From the cell containing the given text, extract its center point as (X, Y) coordinate. 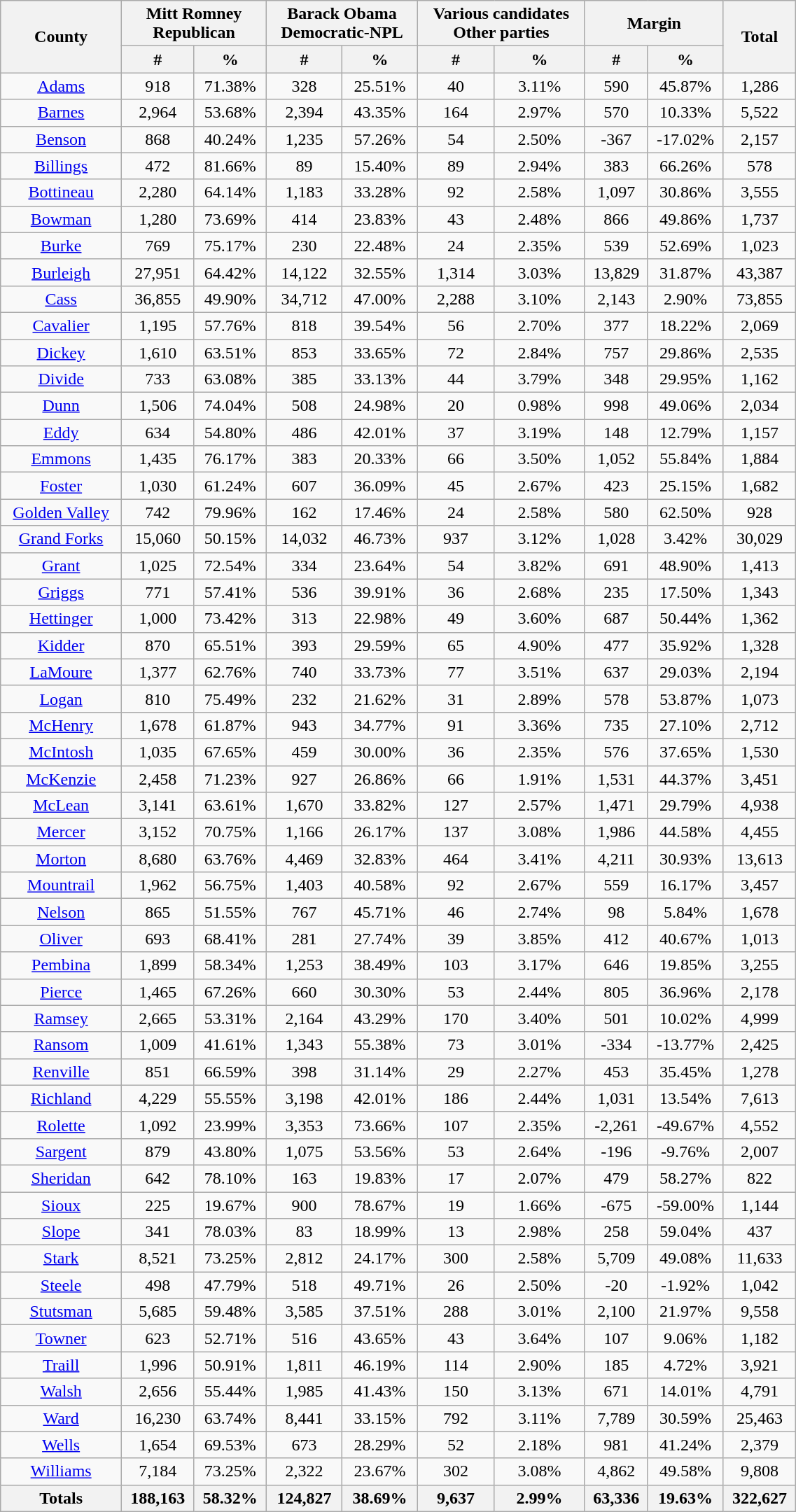
Barnes (62, 113)
508 (305, 406)
1,030 (158, 486)
1,073 (760, 699)
186 (455, 1098)
75.17% (230, 246)
868 (158, 139)
49.58% (685, 1471)
Burleigh (62, 272)
3.13% (540, 1392)
459 (305, 752)
1,811 (305, 1365)
9,558 (760, 1312)
29.95% (685, 379)
58.34% (230, 965)
31 (455, 699)
2,069 (760, 325)
31.87% (685, 272)
3.85% (540, 939)
2.74% (540, 912)
2.48% (540, 219)
23.83% (380, 219)
73,855 (760, 299)
1,162 (760, 379)
7,613 (760, 1098)
28.29% (380, 1445)
3.40% (540, 1018)
498 (158, 1285)
Dickey (62, 352)
2,812 (305, 1259)
225 (158, 1205)
4,229 (158, 1098)
453 (616, 1072)
4,455 (760, 832)
Foster (62, 486)
Nelson (62, 912)
57.41% (230, 592)
40 (455, 86)
870 (158, 645)
9,808 (760, 1471)
258 (616, 1232)
19.83% (380, 1178)
767 (305, 912)
660 (305, 992)
1,899 (158, 965)
341 (158, 1232)
2.68% (540, 592)
928 (760, 512)
30.00% (380, 752)
288 (455, 1312)
29.03% (685, 672)
13,613 (760, 859)
623 (158, 1338)
32.83% (380, 859)
771 (158, 592)
22.48% (380, 246)
735 (616, 725)
50.44% (685, 619)
1,042 (760, 1285)
43.65% (380, 1338)
822 (760, 1178)
23.99% (230, 1125)
2,394 (305, 113)
281 (305, 939)
148 (616, 433)
334 (305, 566)
3.79% (540, 379)
687 (616, 619)
33.73% (380, 672)
17.46% (380, 512)
57.26% (380, 139)
164 (455, 113)
-9.76% (685, 1151)
19.63% (685, 1498)
2.27% (540, 1072)
16.17% (685, 885)
8,441 (305, 1418)
26 (455, 1285)
49.08% (685, 1259)
53.56% (380, 1151)
33.15% (380, 1418)
Richland (62, 1098)
4,938 (760, 806)
59.04% (685, 1232)
-196 (616, 1151)
41.61% (230, 1045)
1,884 (760, 459)
16,230 (158, 1418)
0.98% (540, 406)
75.49% (230, 699)
2,157 (760, 139)
Stutsman (62, 1312)
2,178 (760, 992)
44.37% (685, 779)
9.06% (685, 1338)
733 (158, 379)
998 (616, 406)
1,530 (760, 752)
3.50% (540, 459)
36,855 (158, 299)
Rolette (62, 1125)
943 (305, 725)
-675 (616, 1205)
53.31% (230, 1018)
78.10% (230, 1178)
3.51% (540, 672)
36.96% (685, 992)
2.97% (540, 113)
78.03% (230, 1232)
8,680 (158, 859)
124,827 (305, 1498)
3,921 (760, 1365)
Burke (62, 246)
25.15% (685, 486)
15,060 (158, 539)
580 (616, 512)
3.36% (540, 725)
-17.02% (685, 139)
39 (455, 939)
77 (455, 672)
17.50% (685, 592)
38.69% (380, 1498)
2,656 (158, 1392)
19 (455, 1205)
59.48% (230, 1312)
3.17% (540, 965)
1,403 (305, 885)
73.69% (230, 219)
-1.92% (685, 1285)
1,075 (305, 1151)
27.10% (685, 725)
486 (305, 433)
437 (760, 1232)
37.51% (380, 1312)
1,986 (616, 832)
64.14% (230, 192)
47.79% (230, 1285)
4,469 (305, 859)
3.12% (540, 539)
646 (616, 965)
20.33% (380, 459)
-49.67% (685, 1125)
3,152 (158, 832)
52.69% (685, 246)
1,195 (158, 325)
1,286 (760, 86)
McHenry (62, 725)
27,951 (158, 272)
Golden Valley (62, 512)
5,522 (760, 113)
150 (455, 1392)
61.24% (230, 486)
1,506 (158, 406)
46.19% (380, 1365)
7,184 (158, 1471)
-2,261 (616, 1125)
45.71% (380, 912)
1,682 (760, 486)
477 (616, 645)
91 (455, 725)
Ward (62, 1418)
67.65% (230, 752)
1,031 (616, 1098)
37.65% (685, 752)
879 (158, 1151)
1,610 (158, 352)
2,379 (760, 1445)
576 (616, 752)
851 (158, 1072)
10.33% (685, 113)
55.38% (380, 1045)
Grand Forks (62, 539)
46 (455, 912)
13 (455, 1232)
71.38% (230, 86)
18.99% (380, 1232)
2.70% (540, 325)
1,654 (158, 1445)
607 (305, 486)
29 (455, 1072)
Williams (62, 1471)
30,029 (760, 539)
18.22% (685, 325)
Towner (62, 1338)
385 (305, 379)
1,253 (305, 965)
43.80% (230, 1151)
805 (616, 992)
50.91% (230, 1365)
1,377 (158, 672)
693 (158, 939)
313 (305, 619)
62.50% (685, 512)
13,829 (616, 272)
3.19% (540, 433)
Mitt RomneyRepublican (195, 24)
71.23% (230, 779)
14,032 (305, 539)
1,362 (760, 619)
35.45% (685, 1072)
38.49% (380, 965)
1,097 (616, 192)
185 (616, 1365)
72.54% (230, 566)
2,288 (455, 299)
Billings (62, 166)
1,278 (760, 1072)
2.07% (540, 1178)
Slope (62, 1232)
1.66% (540, 1205)
66.26% (685, 166)
328 (305, 86)
58.27% (685, 1178)
393 (305, 645)
4,211 (616, 859)
3,198 (305, 1098)
4.72% (685, 1365)
1,166 (305, 832)
2.84% (540, 352)
65 (455, 645)
Bottineau (62, 192)
23.67% (380, 1471)
1,025 (158, 566)
53.87% (685, 699)
1,028 (616, 539)
322,627 (760, 1498)
3,353 (305, 1125)
539 (616, 246)
3,141 (158, 806)
637 (616, 672)
Total (760, 36)
398 (305, 1072)
Steele (62, 1285)
33.28% (380, 192)
55.44% (230, 1392)
58.32% (230, 1498)
63.08% (230, 379)
634 (158, 433)
103 (455, 965)
35.92% (685, 645)
900 (305, 1205)
691 (616, 566)
McIntosh (62, 752)
516 (305, 1338)
3,585 (305, 1312)
65.51% (230, 645)
1,023 (760, 246)
67.26% (230, 992)
72 (455, 352)
33.65% (380, 352)
818 (305, 325)
33.82% (380, 806)
43.29% (380, 1018)
53.68% (230, 113)
1,314 (455, 272)
48.90% (685, 566)
300 (455, 1259)
Emmons (62, 459)
19.85% (685, 965)
Pembina (62, 965)
30.86% (685, 192)
76.17% (230, 459)
13.54% (685, 1098)
2.64% (540, 1151)
4,791 (760, 1392)
377 (616, 325)
30.93% (685, 859)
414 (305, 219)
55.55% (230, 1098)
63,336 (616, 1498)
30.30% (380, 992)
57.76% (230, 325)
1,035 (158, 752)
671 (616, 1392)
14.01% (685, 1392)
1,435 (158, 459)
Sheridan (62, 1178)
83 (305, 1232)
Wells (62, 1445)
Totals (62, 1498)
39.54% (380, 325)
3,555 (760, 192)
78.67% (380, 1205)
33.13% (380, 379)
Benson (62, 139)
3.60% (540, 619)
127 (455, 806)
98 (616, 912)
162 (305, 512)
Mercer (62, 832)
4.90% (540, 645)
54.80% (230, 433)
22.98% (380, 619)
1,471 (616, 806)
464 (455, 859)
2,425 (760, 1045)
29.79% (685, 806)
302 (455, 1471)
Morton (62, 859)
43.35% (380, 113)
63.61% (230, 806)
1,670 (305, 806)
Bowman (62, 219)
32.55% (380, 272)
Pierce (62, 992)
Oliver (62, 939)
5.84% (685, 912)
2,665 (158, 1018)
8,521 (158, 1259)
19.67% (230, 1205)
1,413 (760, 566)
2.99% (540, 1498)
63.74% (230, 1418)
County (62, 36)
2.57% (540, 806)
-59.00% (685, 1205)
2,194 (760, 672)
2,535 (760, 352)
Divide (62, 379)
49.06% (685, 406)
232 (305, 699)
LaMoure (62, 672)
866 (616, 219)
-367 (616, 139)
1,465 (158, 992)
1,009 (158, 1045)
9,637 (455, 1498)
865 (158, 912)
Adams (62, 86)
2,143 (616, 299)
21.62% (380, 699)
479 (616, 1178)
49 (455, 619)
55.84% (685, 459)
17 (455, 1178)
559 (616, 885)
23.64% (380, 566)
981 (616, 1445)
81.66% (230, 166)
Sargent (62, 1151)
40.67% (685, 939)
3.42% (685, 539)
26.86% (380, 779)
3.82% (540, 566)
2,007 (760, 1151)
24.98% (380, 406)
137 (455, 832)
Traill (62, 1365)
163 (305, 1178)
536 (305, 592)
1,013 (760, 939)
518 (305, 1285)
1,235 (305, 139)
3,457 (760, 885)
63.51% (230, 352)
Cass (62, 299)
348 (616, 379)
41.24% (685, 1445)
1,092 (158, 1125)
50.15% (230, 539)
1,531 (616, 779)
40.58% (380, 885)
Various candidatesOther parties (501, 24)
2.94% (540, 166)
1,962 (158, 885)
25,463 (760, 1418)
Renville (62, 1072)
Logan (62, 699)
2,280 (158, 192)
2.18% (540, 1445)
1,052 (616, 459)
40.24% (230, 139)
Barack ObamaDemocratic-NPL (342, 24)
63.76% (230, 859)
501 (616, 1018)
5,685 (158, 1312)
2,034 (760, 406)
70.75% (230, 832)
4,552 (760, 1125)
230 (305, 246)
853 (305, 352)
114 (455, 1365)
3.64% (540, 1338)
1,000 (158, 619)
810 (158, 699)
1,157 (760, 433)
570 (616, 113)
757 (616, 352)
590 (616, 86)
Kidder (62, 645)
3.41% (540, 859)
61.87% (230, 725)
1,737 (760, 219)
56.75% (230, 885)
Ramsey (62, 1018)
1,328 (760, 645)
Griggs (62, 592)
30.59% (685, 1418)
14,122 (305, 272)
2,458 (158, 779)
423 (616, 486)
4,999 (760, 1018)
27.74% (380, 939)
1,144 (760, 1205)
31.14% (380, 1072)
1,183 (305, 192)
37 (455, 433)
36.09% (380, 486)
2.98% (540, 1232)
2,964 (158, 113)
927 (305, 779)
472 (158, 166)
34,712 (305, 299)
15.40% (380, 166)
51.55% (230, 912)
47.00% (380, 299)
Ransom (62, 1045)
79.96% (230, 512)
Mountrail (62, 885)
10.02% (685, 1018)
29.86% (685, 352)
49.71% (380, 1285)
11,633 (760, 1259)
41.43% (380, 1392)
2.89% (540, 699)
-334 (616, 1045)
Walsh (62, 1392)
24.17% (380, 1259)
26.17% (380, 832)
73 (455, 1045)
73.66% (380, 1125)
62.76% (230, 672)
Dunn (62, 406)
792 (455, 1418)
4,862 (616, 1471)
44 (455, 379)
Cavalier (62, 325)
46.73% (380, 539)
56 (455, 325)
-20 (616, 1285)
235 (616, 592)
188,163 (158, 1498)
3.10% (540, 299)
25.51% (380, 86)
1,985 (305, 1392)
73.42% (230, 619)
68.41% (230, 939)
937 (455, 539)
918 (158, 86)
49.86% (685, 219)
45.87% (685, 86)
1,996 (158, 1365)
-13.77% (685, 1045)
Grant (62, 566)
49.90% (230, 299)
Stark (62, 1259)
McKenzie (62, 779)
1,182 (760, 1338)
Sioux (62, 1205)
64.42% (230, 272)
642 (158, 1178)
39.91% (380, 592)
McLean (62, 806)
769 (158, 246)
52 (455, 1445)
Hettinger (62, 619)
3,451 (760, 779)
412 (616, 939)
2,100 (616, 1312)
2,712 (760, 725)
2,322 (305, 1471)
45 (455, 486)
3.03% (540, 272)
21.97% (685, 1312)
43,387 (760, 272)
7,789 (616, 1418)
1,280 (158, 219)
34.77% (380, 725)
Eddy (62, 433)
66.59% (230, 1072)
69.53% (230, 1445)
12.79% (685, 433)
52.71% (230, 1338)
170 (455, 1018)
740 (305, 672)
5,709 (616, 1259)
Margin (654, 24)
673 (305, 1445)
29.59% (380, 645)
2,164 (305, 1018)
742 (158, 512)
3,255 (760, 965)
20 (455, 406)
1.91% (540, 779)
44.58% (685, 832)
74.04% (230, 406)
